For the text-containing cell, return its midpoint in (X, Y) coordinate format. 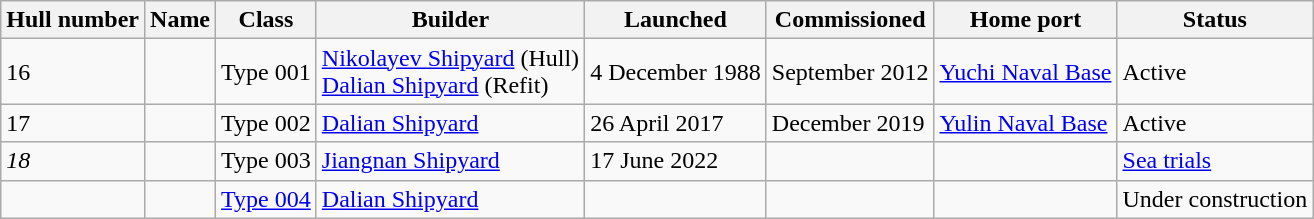
Yuchi Naval Base (1026, 72)
Builder (450, 20)
Hull number (73, 20)
26 April 2017 (676, 123)
Type 004 (266, 199)
December 2019 (850, 123)
Sea trials (1215, 161)
Type 002 (266, 123)
Nikolayev Shipyard (Hull) Dalian Shipyard (Refit) (450, 72)
16 (73, 72)
17 (73, 123)
Class (266, 20)
Type 003 (266, 161)
Jiangnan Shipyard (450, 161)
Launched (676, 20)
Name (180, 20)
Home port (1026, 20)
September 2012 (850, 72)
Commissioned (850, 20)
Status (1215, 20)
18 (73, 161)
Under construction (1215, 199)
4 December 1988 (676, 72)
Type 001 (266, 72)
Yulin Naval Base (1026, 123)
17 June 2022 (676, 161)
